Pinpoint the cell where the given text exists, returning its (x, y) midpoint coordinate. 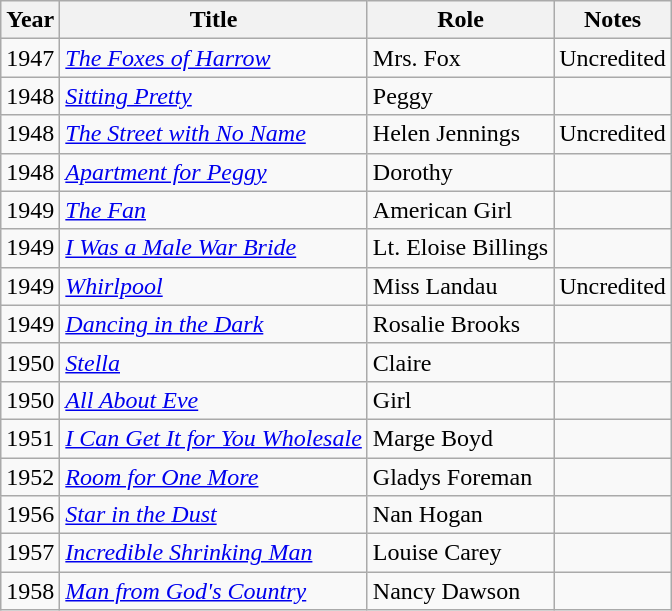
Sitting Pretty (214, 96)
Apartment for Peggy (214, 172)
Rosalie Brooks (460, 324)
Miss Landau (460, 286)
Louise Carey (460, 553)
Gladys Foreman (460, 477)
1958 (30, 591)
All About Eve (214, 400)
1951 (30, 438)
Year (30, 20)
Claire (460, 362)
1957 (30, 553)
Helen Jennings (460, 134)
Star in the Dust (214, 515)
Dorothy (460, 172)
The Street with No Name (214, 134)
Mrs. Fox (460, 58)
Stella (214, 362)
The Foxes of Harrow (214, 58)
Nan Hogan (460, 515)
The Fan (214, 210)
Title (214, 20)
Girl (460, 400)
Role (460, 20)
Marge Boyd (460, 438)
I Was a Male War Bride (214, 248)
Lt. Eloise Billings (460, 248)
Room for One More (214, 477)
Whirlpool (214, 286)
I Can Get It for You Wholesale (214, 438)
Nancy Dawson (460, 591)
Incredible Shrinking Man (214, 553)
1952 (30, 477)
Man from God's Country (214, 591)
Notes (613, 20)
Dancing in the Dark (214, 324)
1947 (30, 58)
American Girl (460, 210)
1956 (30, 515)
Peggy (460, 96)
